Determine the [x, y] coordinate at the center of the cell enclosing the given text.  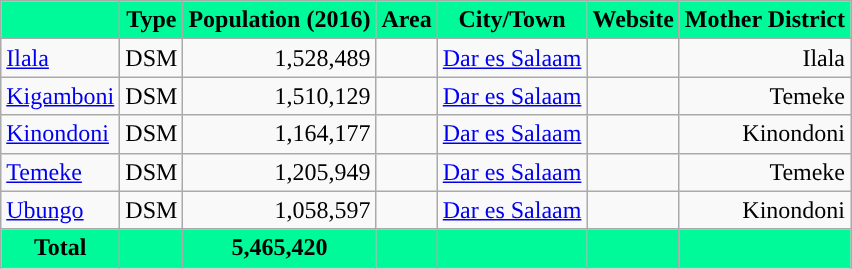
1,528,489 [280, 58]
Type [152, 20]
Population (2016) [280, 20]
Website [633, 20]
1,510,129 [280, 96]
Ubungo [60, 210]
1,164,177 [280, 134]
Area [406, 20]
1,205,949 [280, 172]
Total [60, 248]
1,058,597 [280, 210]
Kigamboni [60, 96]
Mother District [764, 20]
5,465,420 [280, 248]
City/Town [512, 20]
